Detect which cell encompasses the target text, then output its (X, Y) center coordinate. 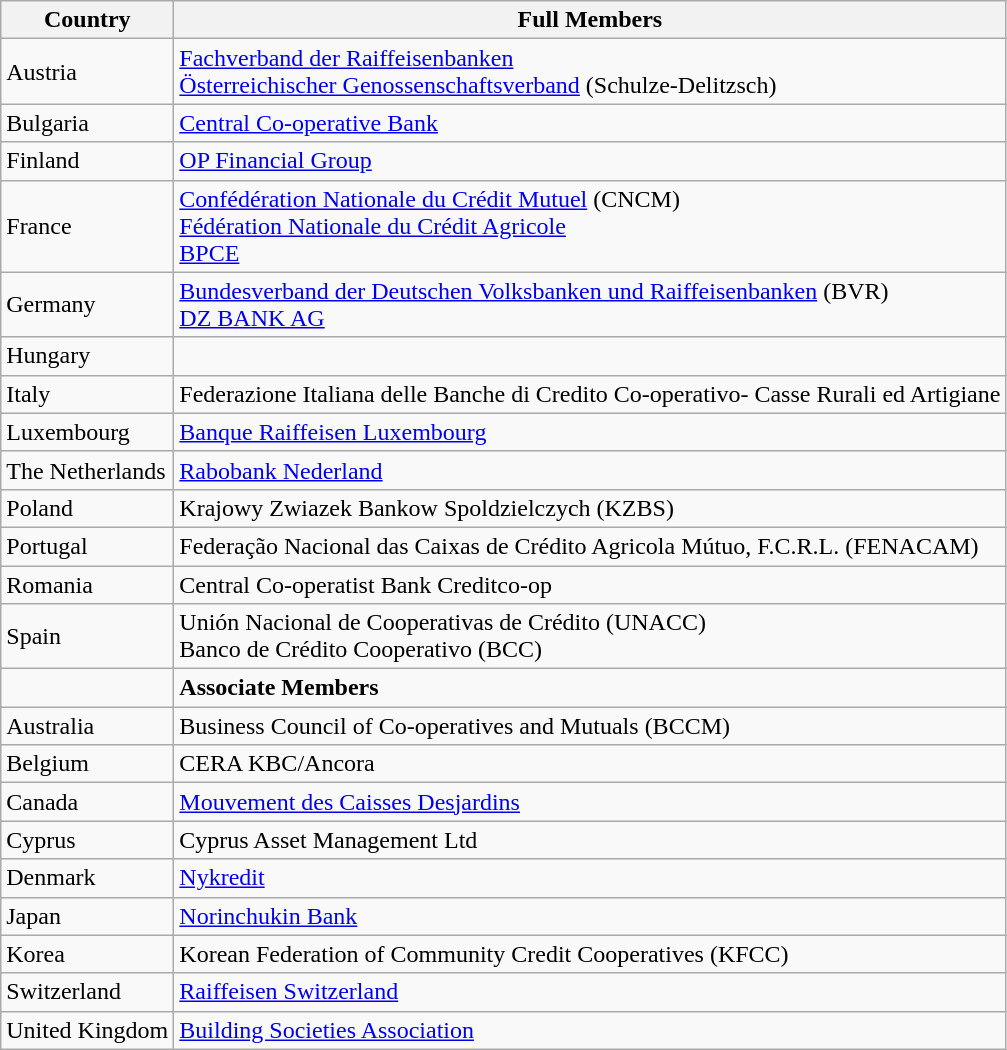
Norinchukin Bank (590, 916)
Associate Members (590, 688)
Raiffeisen Switzerland (590, 992)
The Netherlands (88, 470)
Poland (88, 508)
Rabobank Nederland (590, 470)
Mouvement des Caisses Desjardins (590, 802)
CERA KBC/Ancora (590, 764)
Federazione Italiana delle Banche di Credito Co-operativo- Casse Rurali ed Artigiane (590, 394)
Federação Nacional das Caixas de Crédito Agricola Mútuo, F.C.R.L. (FENACAM) (590, 546)
Country (88, 20)
Romania (88, 585)
Full Members (590, 20)
Portugal (88, 546)
Australia (88, 726)
Fachverband der RaiffeisenbankenÖsterreichischer Genossenschaftsverband (Schulze-Delitzsch) (590, 72)
France (88, 226)
Austria (88, 72)
Central Co-operative Bank (590, 123)
Finland (88, 161)
Korean Federation of Community Credit Cooperatives (KFCC) (590, 954)
Central Co-operatist Bank Creditco-op (590, 585)
OP Financial Group (590, 161)
Unión Nacional de Cooperativas de Crédito (UNACC)Banco de Crédito Cooperativo (BCC) (590, 636)
Cyprus Asset Management Ltd (590, 840)
Building Societies Association (590, 1030)
Spain (88, 636)
Belgium (88, 764)
Switzerland (88, 992)
Confédération Nationale du Crédit Mutuel (CNCM)Fédération Nationale du Crédit AgricoleBPCE (590, 226)
Business Council of Co-operatives and Mutuals (BCCM) (590, 726)
Korea (88, 954)
Germany (88, 304)
Bundesverband der Deutschen Volksbanken und Raiffeisenbanken (BVR)DZ BANK AG (590, 304)
Cyprus (88, 840)
Canada (88, 802)
Krajowy Zwiazek Bankow Spoldzielczych (KZBS) (590, 508)
Italy (88, 394)
Hungary (88, 356)
Banque Raiffeisen Luxembourg (590, 432)
United Kingdom (88, 1030)
Denmark (88, 878)
Nykredit (590, 878)
Luxembourg (88, 432)
Bulgaria (88, 123)
Japan (88, 916)
